Locate the cell with the specified text and output its (X, Y) center coordinate. 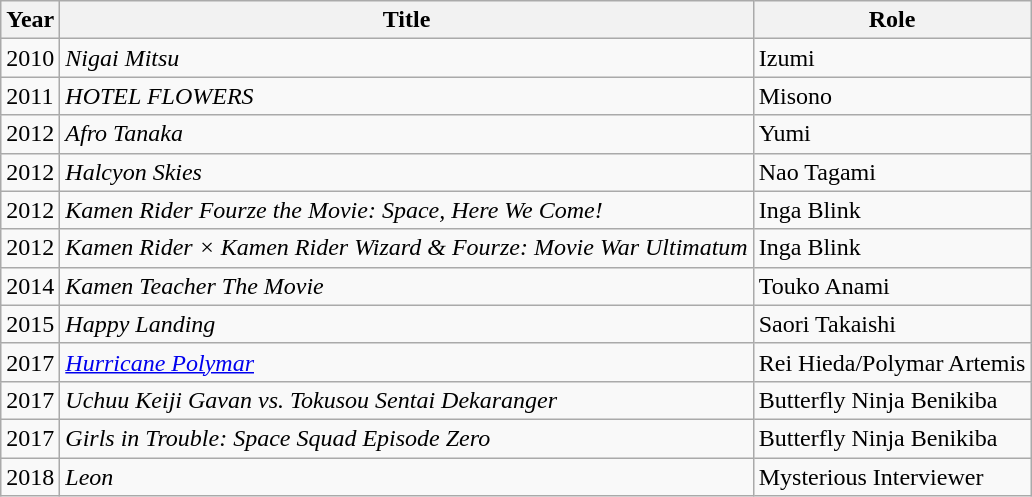
2014 (30, 286)
Happy Landing (406, 324)
Nao Tagami (892, 172)
Year (30, 20)
Izumi (892, 58)
Role (892, 20)
Uchuu Keiji Gavan vs. Tokusou Sentai Dekaranger (406, 400)
Touko Anami (892, 286)
Mysterious Interviewer (892, 477)
Kamen Rider × Kamen Rider Wizard & Fourze: Movie War Ultimatum (406, 248)
Kamen Rider Fourze the Movie: Space, Here We Come! (406, 210)
2015 (30, 324)
Girls in Trouble: Space Squad Episode Zero (406, 438)
Afro Tanaka (406, 134)
2010 (30, 58)
Yumi (892, 134)
Kamen Teacher The Movie (406, 286)
HOTEL FLOWERS (406, 96)
Rei Hieda/Polymar Artemis (892, 362)
Title (406, 20)
2011 (30, 96)
Hurricane Polymar (406, 362)
Nigai Mitsu (406, 58)
Saori Takaishi (892, 324)
2018 (30, 477)
Misono (892, 96)
Leon (406, 477)
Halcyon Skies (406, 172)
